Pinpoint the cell where the given text exists, returning its (x, y) midpoint coordinate. 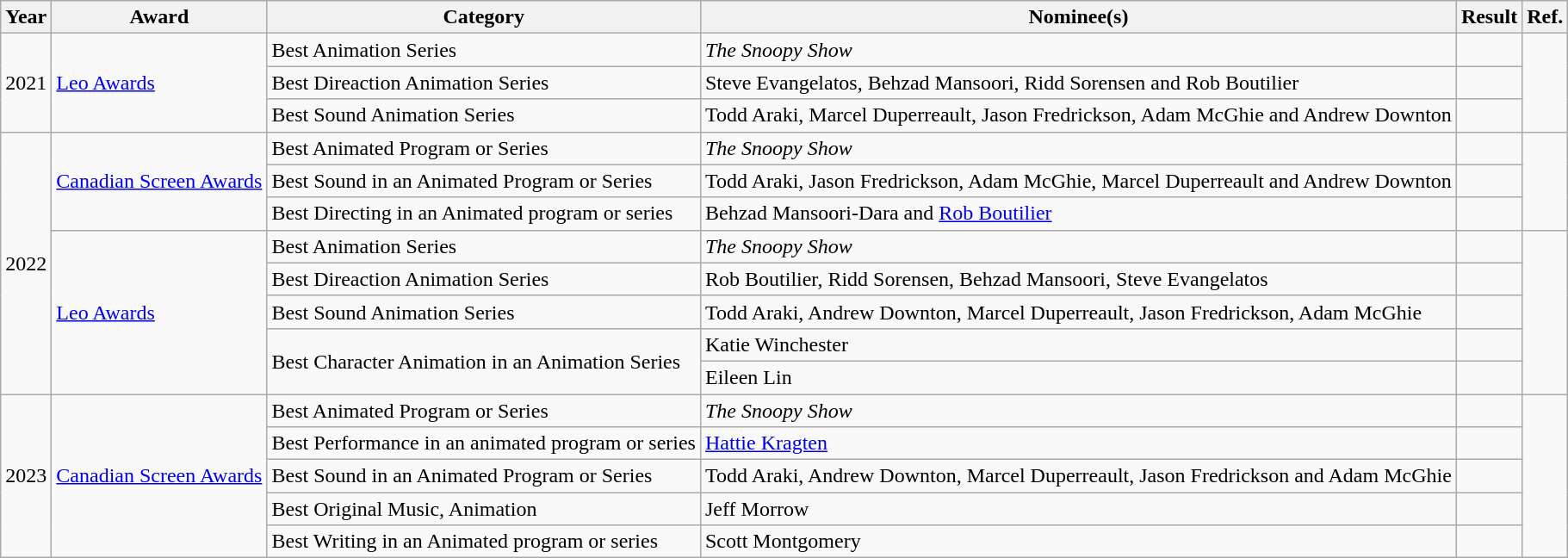
Scott Montgomery (1078, 542)
2021 (26, 83)
Year (26, 17)
Todd Araki, Marcel Duperreault, Jason Fredrickson, Adam McGhie and Andrew Downton (1078, 115)
Best Performance in an animated program or series (484, 443)
Best Writing in an Animated program or series (484, 542)
Jeff Morrow (1078, 509)
Todd Araki, Andrew Downton, Marcel Duperreault, Jason Fredrickson, Adam McGhie (1078, 312)
Eileen Lin (1078, 377)
Ref. (1545, 17)
Category (484, 17)
Todd Araki, Jason Fredrickson, Adam McGhie, Marcel Duperreault and Andrew Downton (1078, 181)
Best Character Animation in an Animation Series (484, 361)
2022 (26, 263)
Award (159, 17)
Todd Araki, Andrew Downton, Marcel Duperreault, Jason Fredrickson and Adam McGhie (1078, 476)
Katie Winchester (1078, 344)
2023 (26, 476)
Best Directing in an Animated program or series (484, 214)
Steve Evangelatos, Behzad Mansoori, Ridd Sorensen and Rob Boutilier (1078, 83)
Result (1489, 17)
Nominee(s) (1078, 17)
Best Original Music, Animation (484, 509)
Hattie Kragten (1078, 443)
Rob Boutilier, Ridd Sorensen, Behzad Mansoori, Steve Evangelatos (1078, 279)
Behzad Mansoori-Dara and Rob Boutilier (1078, 214)
